Return [x, y] of the center of cell containing provided text 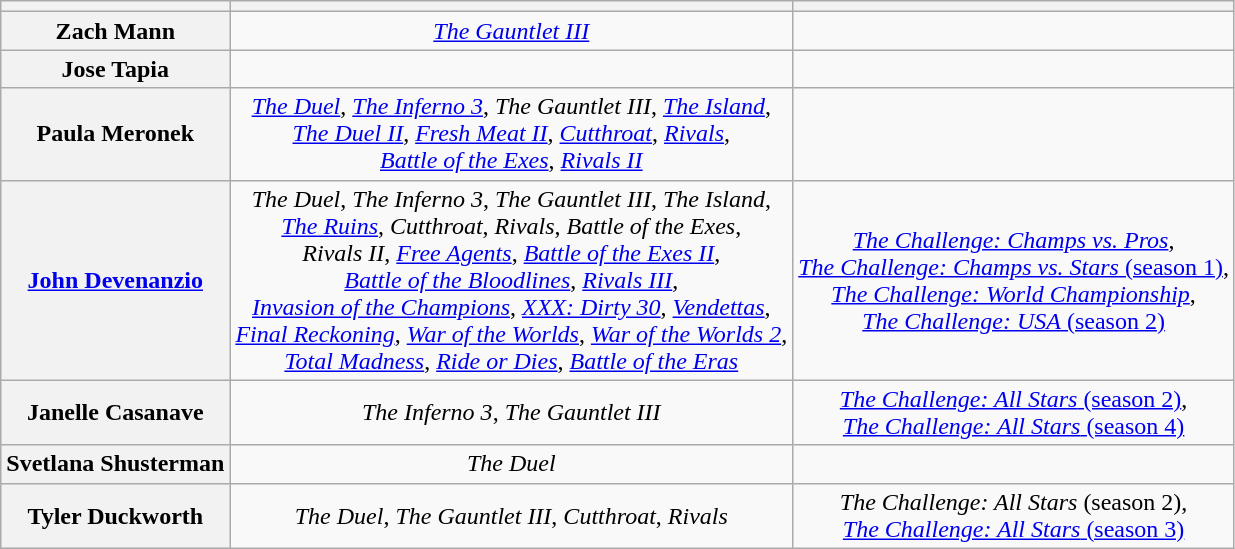
John Devenanzio [116, 280]
Tyler Duckworth [116, 516]
Svetlana Shusterman [116, 464]
The Challenge: All Stars (season 2),The Challenge: All Stars (season 4) [1014, 412]
Paula Meronek [116, 134]
Jose Tapia [116, 69]
The Duel [512, 464]
The Duel, The Gauntlet III, Cutthroat, Rivals [512, 516]
Zach Mann [116, 31]
Janelle Casanave [116, 412]
The Inferno 3, The Gauntlet III [512, 412]
The Challenge: Champs vs. Pros,The Challenge: Champs vs. Stars (season 1),The Challenge: World Championship,The Challenge: USA (season 2) [1014, 280]
The Gauntlet III [512, 31]
The Duel, The Inferno 3, The Gauntlet III, The Island,The Duel II, Fresh Meat II, Cutthroat, Rivals,Battle of the Exes, Rivals II [512, 134]
The Challenge: All Stars (season 2),The Challenge: All Stars (season 3) [1014, 516]
